Identify which cell holds the provided text, then report its [X, Y] central coordinate. 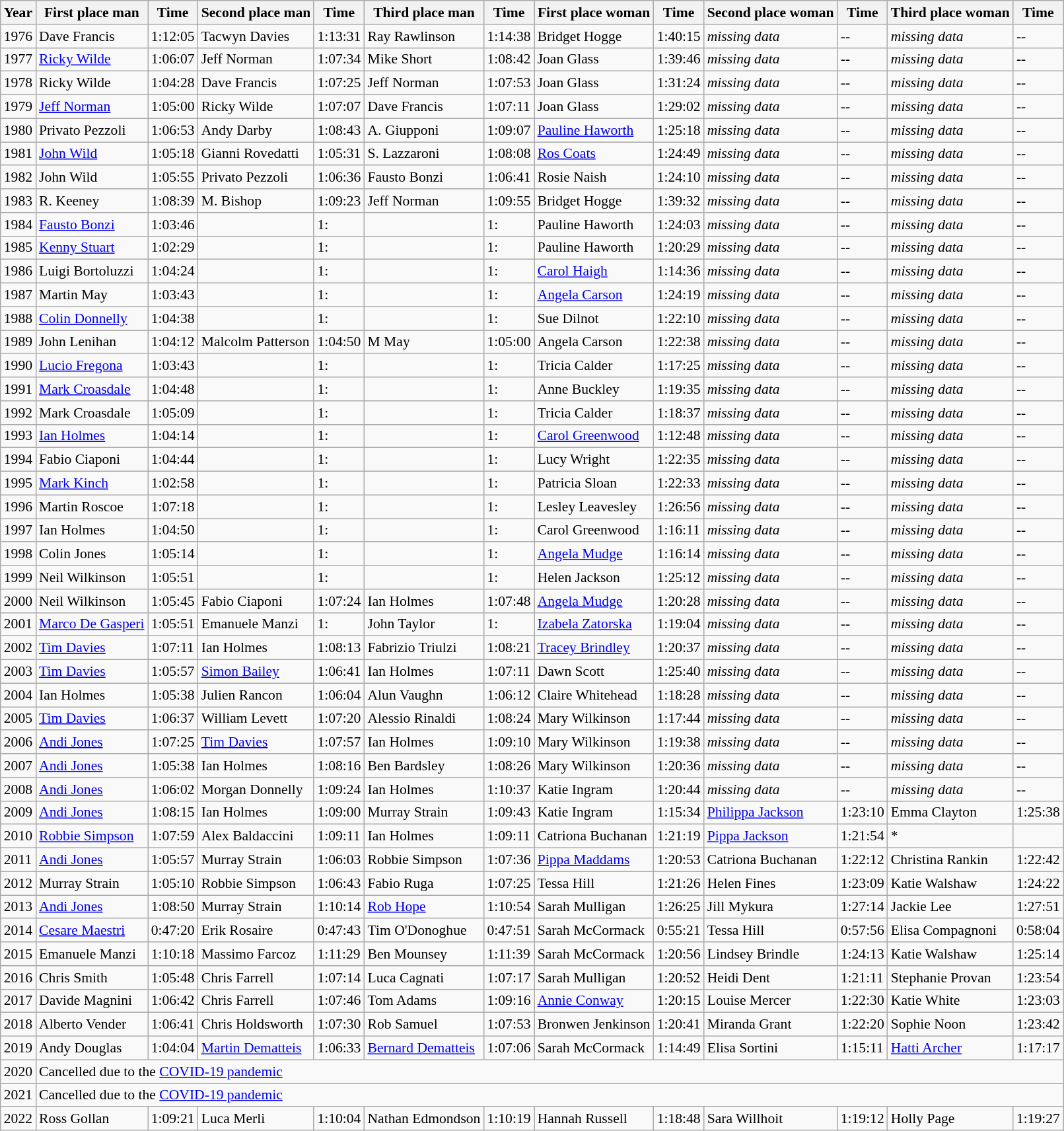
1:07:48 [509, 601]
1:31:24 [679, 83]
Malcolm Patterson [256, 342]
1:08:21 [509, 648]
Emma Clayton [950, 813]
Helen Fines [771, 883]
2005 [18, 719]
John Lenihan [92, 342]
1:27:14 [863, 907]
1:25:14 [1038, 954]
S. Lazzaroni [424, 154]
Mark Kinch [92, 484]
Dawn Scott [594, 672]
2021 [18, 1095]
Pippa Jackson [771, 836]
1987 [18, 295]
Pippa Maddams [594, 860]
1:26:56 [679, 507]
1:04:12 [173, 342]
1:05:09 [173, 413]
1:14:38 [509, 36]
1976 [18, 36]
1978 [18, 83]
1:07:30 [339, 1025]
0:47:51 [509, 931]
1:07:17 [509, 978]
1:15:11 [863, 1048]
2006 [18, 743]
1:07:57 [339, 743]
2017 [18, 1001]
Patricia Sloan [594, 484]
1:06:36 [339, 178]
1:02:29 [173, 248]
1979 [18, 107]
Chris Smith [92, 978]
1:20:56 [679, 954]
Second place man [256, 13]
Alessio Rinaldi [424, 719]
1:07:24 [339, 601]
1:19:12 [863, 1119]
Kenny Stuart [92, 248]
1:06:02 [173, 789]
1:24:13 [863, 954]
1:20:15 [679, 1001]
1989 [18, 342]
1:22:12 [863, 860]
1:08:42 [509, 59]
1:20:41 [679, 1025]
1:39:46 [679, 59]
1:14:49 [679, 1048]
0:47:43 [339, 931]
1:17:25 [679, 366]
1982 [18, 178]
2022 [18, 1119]
2019 [18, 1048]
John Taylor [424, 624]
1:06:37 [173, 719]
1:14:36 [679, 272]
William Levett [256, 719]
1991 [18, 389]
Cesare Maestri [92, 931]
1:21:11 [863, 978]
1:24:10 [679, 178]
1:07:46 [339, 1001]
Sophie Noon [950, 1025]
1:21:54 [863, 836]
1:23:42 [1038, 1025]
Mike Short [424, 59]
1:05:10 [173, 883]
1:22:10 [679, 318]
Tim O'Donoghue [424, 931]
1:05:31 [339, 154]
Ben Mounsey [424, 954]
Philippa Jackson [771, 813]
Marco De Gasperi [92, 624]
1:06:04 [339, 695]
Christina Rankin [950, 860]
Rosie Naish [594, 178]
Alun Vaughn [424, 695]
1986 [18, 272]
M. Bishop [256, 201]
1984 [18, 225]
1983 [18, 201]
1:22:20 [863, 1025]
1:08:08 [509, 154]
1:05:45 [173, 601]
1977 [18, 59]
1981 [18, 154]
1:27:51 [1038, 907]
1:09:10 [509, 743]
Fabrizio Triulzi [424, 648]
1:22:38 [679, 342]
1:10:54 [509, 907]
Second place woman [771, 13]
1:05:55 [173, 178]
1:12:05 [173, 36]
1:04:24 [173, 272]
Lucy Wright [594, 460]
Tracey Brindley [594, 648]
1:07:59 [173, 836]
1:10:19 [509, 1119]
Lindsey Brindle [771, 954]
1:15:34 [679, 813]
1:25:38 [1038, 813]
1:17:44 [679, 719]
1:07:20 [339, 719]
Martin Roscoe [92, 507]
1:08:16 [339, 766]
1:09:55 [509, 201]
Miranda Grant [771, 1025]
0:55:21 [679, 931]
Hatti Archer [950, 1048]
1:22:35 [679, 460]
2001 [18, 624]
Ros Coats [594, 154]
Katie White [950, 1001]
1:10:04 [339, 1119]
Luca Merli [256, 1119]
2004 [18, 695]
Year [18, 13]
1:07:07 [339, 107]
1:16:11 [679, 530]
Lucio Fregona [92, 366]
0:47:20 [173, 931]
Fabio Ruga [424, 883]
1:23:03 [1038, 1001]
Heidi Dent [771, 978]
1:04:48 [173, 389]
R. Keeney [92, 201]
Tacwyn Davies [256, 36]
Martin Dematteis [256, 1048]
1:23:54 [1038, 978]
1998 [18, 554]
2003 [18, 672]
1:08:13 [339, 648]
1:02:58 [173, 484]
1999 [18, 577]
1:10:14 [339, 907]
1:40:15 [679, 36]
Julien Rancon [256, 695]
Rob Hope [424, 907]
Helen Jackson [594, 577]
2008 [18, 789]
1:09:23 [339, 201]
1:08:15 [173, 813]
1:16:14 [679, 554]
2013 [18, 907]
1:08:43 [339, 130]
1:20:29 [679, 248]
1:18:48 [679, 1119]
Carol Haigh [594, 272]
Louise Mercer [771, 1001]
Sue Dilnot [594, 318]
Simon Bailey [256, 672]
1:23:09 [863, 883]
1:06:03 [339, 860]
Ross Gollan [92, 1119]
Bernard Dematteis [424, 1048]
1:10:37 [509, 789]
Alex Baldaccini [256, 836]
1988 [18, 318]
Gianni Rovedatti [256, 154]
1:06:12 [509, 695]
1:22:30 [863, 1001]
1:04:38 [173, 318]
2000 [18, 601]
First place woman [594, 13]
1:10:18 [173, 954]
1:07:34 [339, 59]
Andy Douglas [92, 1048]
Tom Adams [424, 1001]
1:24:03 [679, 225]
Elisa Sortini [771, 1048]
M May [424, 342]
1:21:26 [679, 883]
1:20:52 [679, 978]
1:24:49 [679, 154]
1:13:31 [339, 36]
1:07:18 [173, 507]
1995 [18, 484]
1:07:06 [509, 1048]
1:29:02 [679, 107]
1:09:24 [339, 789]
1:17:17 [1038, 1048]
1:12:48 [679, 436]
1:11:39 [509, 954]
1:06:33 [339, 1048]
Lesley Leavesley [594, 507]
First place man [92, 13]
1:09:07 [509, 130]
1:20:28 [679, 601]
1:04:44 [173, 460]
Annie Conway [594, 1001]
1:20:53 [679, 860]
1:18:28 [679, 695]
Ben Bardsley [424, 766]
2010 [18, 836]
Hannah Russell [594, 1119]
1:05:14 [173, 554]
A. Giupponi [424, 130]
1:22:33 [679, 484]
0:58:04 [1038, 931]
Sara Willhoit [771, 1119]
1:06:07 [173, 59]
1:22:42 [1038, 860]
1:20:37 [679, 648]
1:08:26 [509, 766]
1:39:32 [679, 201]
1:05:18 [173, 154]
Third place woman [950, 13]
1:24:22 [1038, 883]
1980 [18, 130]
1:09:43 [509, 813]
1:06:53 [173, 130]
1:24:19 [679, 295]
Holly Page [950, 1119]
1992 [18, 413]
1:20:44 [679, 789]
1:20:36 [679, 766]
Third place man [424, 13]
1:09:16 [509, 1001]
Rob Samuel [424, 1025]
Erik Rosaire [256, 931]
1:25:40 [679, 672]
2009 [18, 813]
1990 [18, 366]
Bronwen Jenkinson [594, 1025]
Luca Cagnati [424, 978]
Colin Jones [92, 554]
2011 [18, 860]
1:04:14 [173, 436]
2015 [18, 954]
1993 [18, 436]
1:03:46 [173, 225]
1:04:28 [173, 83]
2012 [18, 883]
1:11:29 [339, 954]
Colin Donnelly [92, 318]
2018 [18, 1025]
Elisa Compagnoni [950, 931]
1:25:12 [679, 577]
0:57:56 [863, 931]
Alberto Vender [92, 1025]
1985 [18, 248]
Morgan Donnelly [256, 789]
1:08:24 [509, 719]
Massimo Farcoz [256, 954]
1:07:14 [339, 978]
* [950, 836]
1:06:43 [339, 883]
1:08:39 [173, 201]
1:19:27 [1038, 1119]
1:08:50 [173, 907]
Izabela Zatorska [594, 624]
Jackie Lee [950, 907]
1:25:18 [679, 130]
1:21:19 [679, 836]
Anne Buckley [594, 389]
1:19:35 [679, 389]
1996 [18, 507]
2016 [18, 978]
1:26:25 [679, 907]
1:18:37 [679, 413]
2020 [18, 1072]
1:19:04 [679, 624]
Luigi Bortoluzzi [92, 272]
2007 [18, 766]
2014 [18, 931]
Chris Holdsworth [256, 1025]
1:06:42 [173, 1001]
Martin May [92, 295]
2002 [18, 648]
1:07:36 [509, 860]
1:09:00 [339, 813]
1:05:48 [173, 978]
1:09:21 [173, 1119]
1994 [18, 460]
1997 [18, 530]
Andy Darby [256, 130]
1:19:38 [679, 743]
Davide Magnini [92, 1001]
1:04:04 [173, 1048]
Claire Whitehead [594, 695]
Nathan Edmondson [424, 1119]
Ray Rawlinson [424, 36]
Jill Mykura [771, 907]
Stephanie Provan [950, 978]
1:23:10 [863, 813]
